Scan for the cell matching the given text and deliver its (x, y) coordinate at center. 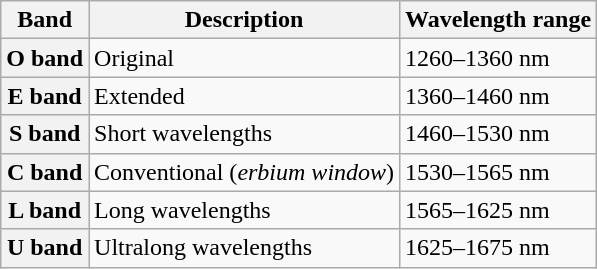
1565–1625 nm (498, 210)
1260–1360 nm (498, 58)
S band (45, 134)
L band (45, 210)
1460–1530 nm (498, 134)
1360–1460 nm (498, 96)
1625–1675 nm (498, 248)
E band (45, 96)
Ultralong wavelengths (244, 248)
O band (45, 58)
Extended (244, 96)
Band (45, 20)
Description (244, 20)
U band (45, 248)
1530–1565 nm (498, 172)
Conventional (erbium window) (244, 172)
Short wavelengths (244, 134)
Original (244, 58)
Long wavelengths (244, 210)
Wavelength range (498, 20)
C band (45, 172)
